Return the [x, y] coordinate for the center point of the cell that contains the specified text.  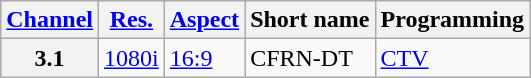
3.1 [50, 58]
Programming [452, 20]
CFRN-DT [310, 58]
1080i [132, 58]
Short name [310, 20]
Aspect [204, 20]
Res. [132, 20]
Channel [50, 20]
CTV [452, 58]
16:9 [204, 58]
